Return (X, Y) of the center of cell containing provided text 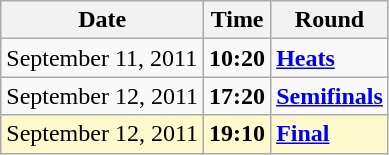
Semifinals (330, 96)
19:10 (238, 134)
Time (238, 20)
Heats (330, 58)
September 11, 2011 (102, 58)
Round (330, 20)
Date (102, 20)
10:20 (238, 58)
Final (330, 134)
17:20 (238, 96)
